Locate the cell with the specified text and output its [x, y] center coordinate. 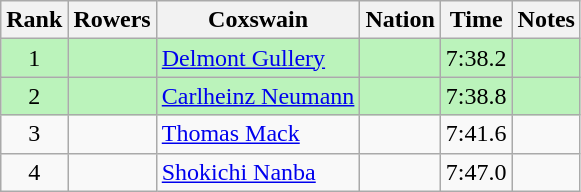
7:41.6 [476, 134]
Rank [34, 20]
Rowers [112, 20]
Carlheinz Neumann [258, 96]
Coxswain [258, 20]
Thomas Mack [258, 134]
1 [34, 58]
7:38.8 [476, 96]
7:47.0 [476, 172]
Nation [400, 20]
3 [34, 134]
2 [34, 96]
7:38.2 [476, 58]
Notes [546, 20]
Time [476, 20]
Shokichi Nanba [258, 172]
4 [34, 172]
Delmont Gullery [258, 58]
